Scan for the cell matching the given text and deliver its (X, Y) coordinate at center. 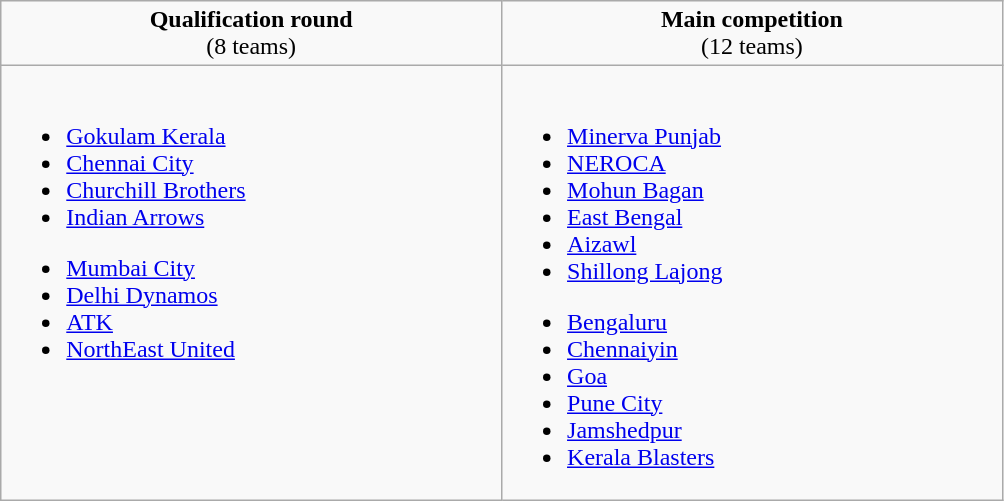
Gokulam KeralaChennai CityChurchill BrothersIndian ArrowsMumbai CityDelhi DynamosATKNorthEast United (252, 283)
Qualification round(8 teams) (252, 34)
Minerva PunjabNEROCAMohun BaganEast BengalAizawlShillong LajongBengaluruChennaiyinGoaPune CityJamshedpurKerala Blasters (752, 283)
Main competition(12 teams) (752, 34)
